From the cell containing the given text, extract its center point as [X, Y] coordinate. 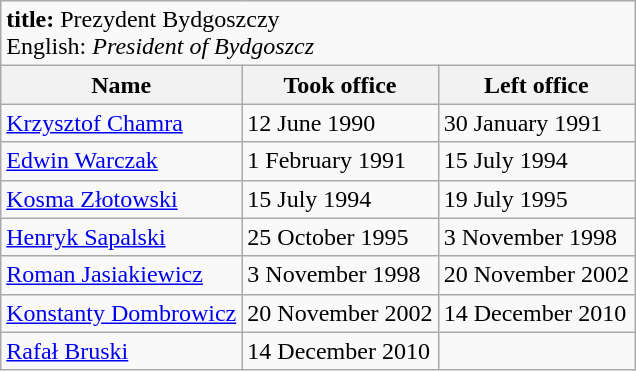
19 July 1995 [536, 199]
30 January 1991 [536, 123]
Name [122, 85]
Rafał Bruski [122, 351]
Henryk Sapalski [122, 237]
Konstanty Dombrowicz [122, 313]
Took office [340, 85]
Kosma Złotowski [122, 199]
1 February 1991 [340, 161]
25 October 1995 [340, 237]
12 June 1990 [340, 123]
title: Prezydent Bydgoszczy English: President of Bydgoszcz [318, 34]
Edwin Warczak [122, 161]
Left office [536, 85]
Krzysztof Chamra [122, 123]
Roman Jasiakiewicz [122, 275]
